Scan for the cell matching the given text and deliver its [x, y] coordinate at center. 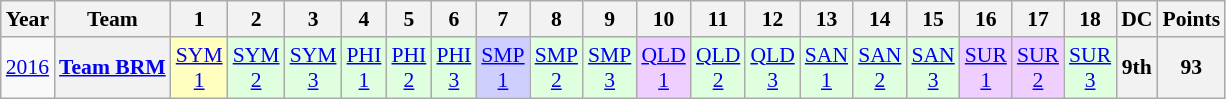
17 [1038, 19]
SAN2 [880, 68]
QLD3 [772, 68]
9th [1136, 68]
SUR2 [1038, 68]
15 [932, 19]
8 [556, 19]
SMP3 [610, 68]
Year [28, 19]
QLD2 [718, 68]
2016 [28, 68]
Team [112, 19]
9 [610, 19]
PHI2 [408, 68]
5 [408, 19]
10 [663, 19]
3 [314, 19]
16 [986, 19]
4 [364, 19]
SAN1 [826, 68]
QLD1 [663, 68]
DC [1136, 19]
93 [1191, 68]
SAN3 [932, 68]
SMP2 [556, 68]
12 [772, 19]
11 [718, 19]
Team BRM [112, 68]
13 [826, 19]
SYM2 [256, 68]
SUR3 [1090, 68]
6 [454, 19]
2 [256, 19]
14 [880, 19]
Points [1191, 19]
PHI1 [364, 68]
7 [502, 19]
PHI3 [454, 68]
1 [200, 19]
18 [1090, 19]
SYM3 [314, 68]
SUR1 [986, 68]
SMP1 [502, 68]
SYM1 [200, 68]
